Capture the cell that displays the provided text and extract its [X, Y] central coordinate. 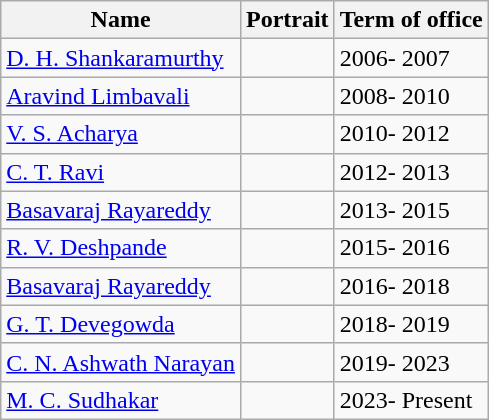
2016- 2018 [411, 286]
Name [121, 20]
2006- 2007 [411, 58]
G. T. Devegowda [121, 324]
Aravind Limbavali [121, 96]
M. C. Sudhakar [121, 400]
2023- Present [411, 400]
D. H. Shankaramurthy [121, 58]
2018- 2019 [411, 324]
2015- 2016 [411, 248]
2019- 2023 [411, 362]
V. S. Acharya [121, 134]
2013- 2015 [411, 210]
2008- 2010 [411, 96]
C. N. Ashwath Narayan [121, 362]
C. T. Ravi [121, 172]
R. V. Deshpande [121, 248]
2010- 2012 [411, 134]
2012- 2013 [411, 172]
Portrait [287, 20]
Term of office [411, 20]
